Capture the cell that displays the provided text and extract its [X, Y] central coordinate. 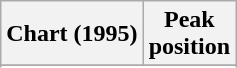
Peakposition [189, 34]
Chart (1995) [72, 34]
